For the text-containing cell, return its midpoint in (X, Y) coordinate format. 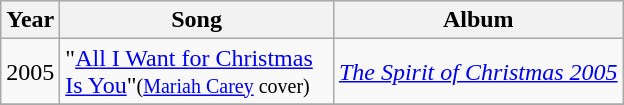
The Spirit of Christmas 2005 (478, 72)
Album (478, 20)
"All I Want for Christmas Is You"(Mariah Carey cover) (197, 72)
Song (197, 20)
2005 (30, 72)
Year (30, 20)
